Locate the cell with the specified text and output its [x, y] center coordinate. 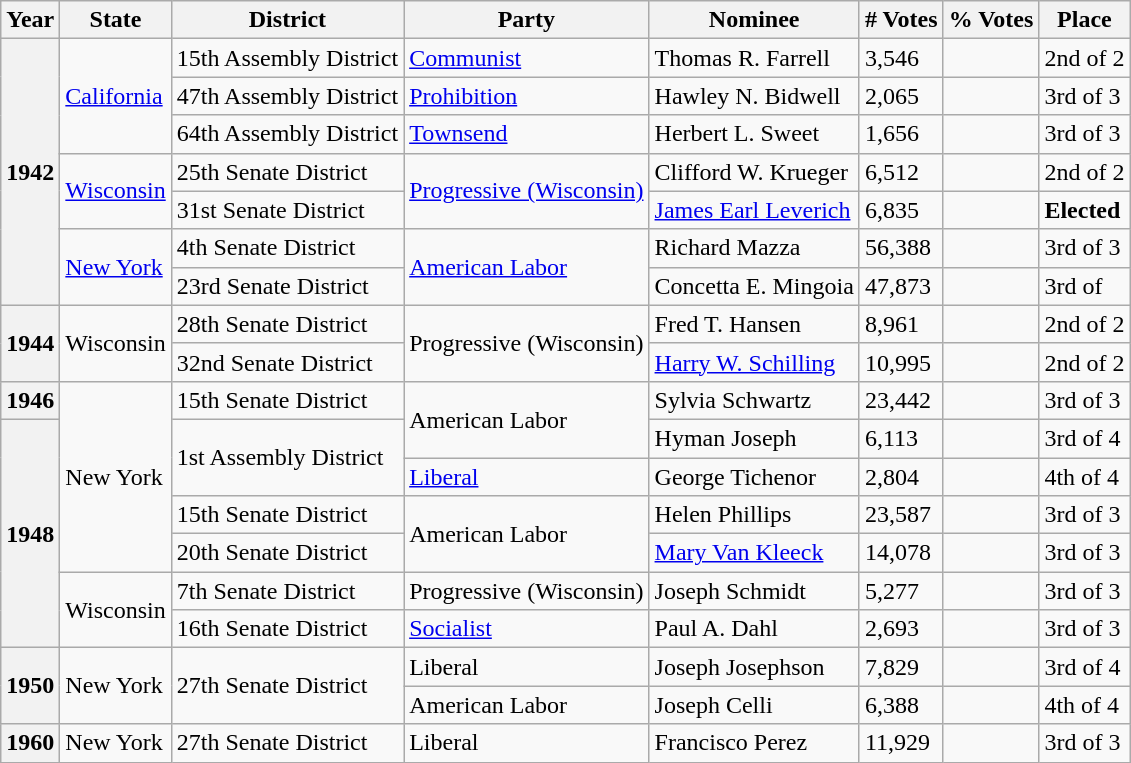
23,587 [901, 515]
Harry W. Schilling [754, 362]
# Votes [901, 20]
1944 [30, 343]
3rd of [1084, 286]
7th Senate District [287, 591]
47,873 [901, 286]
Joseph Schmidt [754, 591]
Joseph Celli [754, 705]
28th Senate District [287, 324]
Fred T. Hansen [754, 324]
1948 [30, 533]
56,388 [901, 248]
7,829 [901, 667]
6,113 [901, 438]
Thomas R. Farrell [754, 58]
23,442 [901, 400]
Helen Phillips [754, 515]
20th Senate District [287, 553]
Prohibition [526, 96]
8,961 [901, 324]
California [116, 96]
2,065 [901, 96]
Hawley N. Bidwell [754, 96]
% Votes [991, 20]
Sylvia Schwartz [754, 400]
6,512 [901, 172]
Place [1084, 20]
23rd Senate District [287, 286]
Socialist [526, 629]
31st Senate District [287, 210]
14,078 [901, 553]
Mary Van Kleeck [754, 553]
Francisco Perez [754, 743]
1942 [30, 172]
Joseph Josephson [754, 667]
15th Assembly District [287, 58]
James Earl Leverich [754, 210]
State [116, 20]
Party [526, 20]
6,835 [901, 210]
64th Assembly District [287, 134]
47th Assembly District [287, 96]
3,546 [901, 58]
Elected [1084, 210]
Hyman Joseph [754, 438]
2,804 [901, 477]
1960 [30, 743]
Concetta E. Mingoia [754, 286]
4th Senate District [287, 248]
10,995 [901, 362]
2,693 [901, 629]
District [287, 20]
Paul A. Dahl [754, 629]
Herbert L. Sweet [754, 134]
Year [30, 20]
1946 [30, 400]
George Tichenor [754, 477]
Nominee [754, 20]
16th Senate District [287, 629]
1,656 [901, 134]
11,929 [901, 743]
32nd Senate District [287, 362]
1st Assembly District [287, 457]
Townsend [526, 134]
Clifford W. Krueger [754, 172]
Richard Mazza [754, 248]
Communist [526, 58]
1950 [30, 686]
25th Senate District [287, 172]
6,388 [901, 705]
5,277 [901, 591]
